For the text-containing cell, return its midpoint in (x, y) coordinate format. 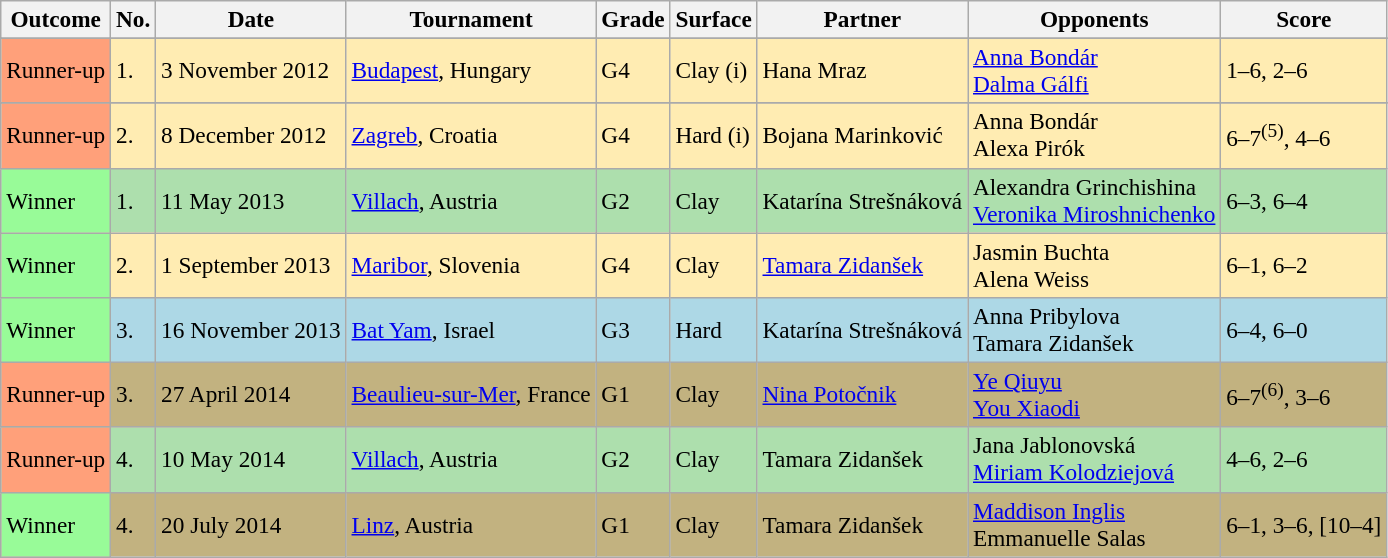
Tournament (471, 19)
Hard (714, 330)
Maribor, Slovenia (471, 264)
Jana Jablonovská Miriam Kolodziejová (1094, 460)
Anna Pribylova Tamara Zidanšek (1094, 330)
Hana Mraz (862, 70)
6–7(5), 4–6 (1304, 136)
Beaulieu-sur-Mer, France (471, 394)
Score (1304, 19)
Date (251, 19)
Budapest, Hungary (471, 70)
10 May 2014 (251, 460)
6–3, 6–4 (1304, 200)
6–1, 6–2 (1304, 264)
Hard (i) (714, 136)
No. (134, 19)
6–4, 6–0 (1304, 330)
Jasmin Buchta Alena Weiss (1094, 264)
3 November 2012 (251, 70)
Alexandra Grinchishina Veronika Miroshnichenko (1094, 200)
8 December 2012 (251, 136)
4–6, 2–6 (1304, 460)
Bojana Marinković (862, 136)
16 November 2013 (251, 330)
G3 (633, 330)
6–1, 3–6, [10–4] (1304, 524)
Ye Qiuyu You Xiaodi (1094, 394)
Partner (862, 19)
Anna Bondár Dalma Gálfi (1094, 70)
Opponents (1094, 19)
Outcome (56, 19)
27 April 2014 (251, 394)
Surface (714, 19)
Zagreb, Croatia (471, 136)
Anna Bondár Alexa Pirók (1094, 136)
20 July 2014 (251, 524)
Nina Potočnik (862, 394)
Bat Yam, Israel (471, 330)
Maddison Inglis Emmanuelle Salas (1094, 524)
6–7(6), 3–6 (1304, 394)
11 May 2013 (251, 200)
1 September 2013 (251, 264)
1–6, 2–6 (1304, 70)
Linz, Austria (471, 524)
Grade (633, 19)
Clay (i) (714, 70)
